Scan for the cell matching the given text and deliver its [x, y] coordinate at center. 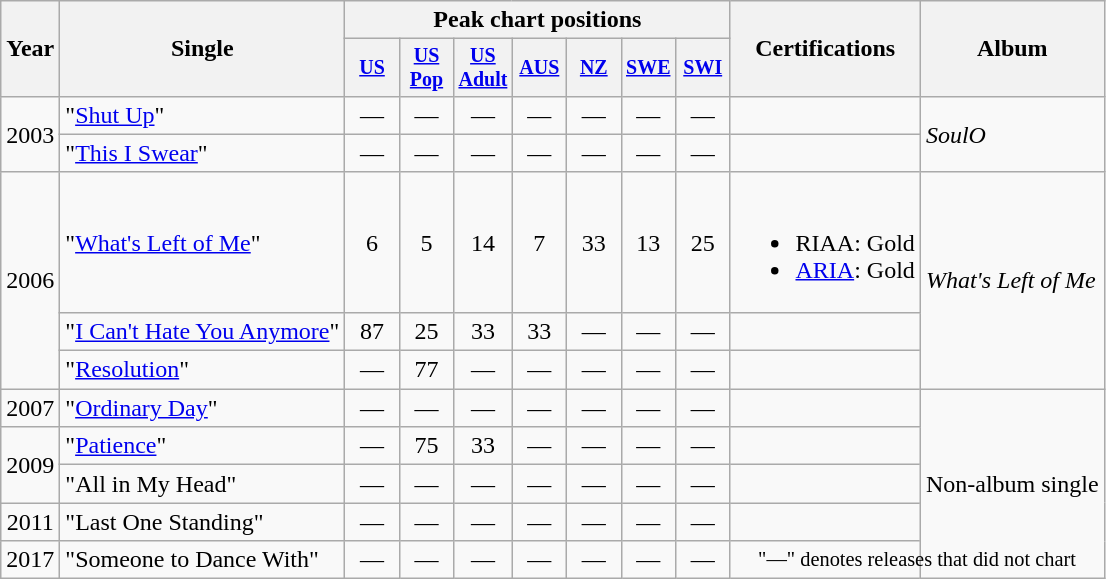
SoulO [1012, 134]
US Adult [483, 68]
2011 [30, 522]
"What's Left of Me" [202, 242]
Album [1012, 49]
Year [30, 49]
77 [426, 370]
2006 [30, 280]
"Last One Standing" [202, 522]
Certifications [825, 49]
SWE [648, 68]
"This I Swear" [202, 153]
AUS [539, 68]
14 [483, 242]
7 [539, 242]
2017 [30, 560]
"Ordinary Day" [202, 408]
13 [648, 242]
87 [372, 331]
Peak chart positions [538, 20]
2003 [30, 134]
Single [202, 49]
"Someone to Dance With" [202, 560]
6 [372, 242]
"All in My Head" [202, 484]
"Resolution" [202, 370]
"Shut Up" [202, 115]
"I Can't Hate You Anymore" [202, 331]
"Patience" [202, 446]
Non-album single [1012, 484]
5 [426, 242]
RIAA: GoldARIA: Gold [825, 242]
US Pop [426, 68]
2009 [30, 465]
75 [426, 446]
NZ [594, 68]
SWI [702, 68]
What's Left of Me [1012, 280]
2007 [30, 408]
"—" denotes releases that did not chart [917, 560]
US [372, 68]
